Locate the cell with the specified text and output its [x, y] center coordinate. 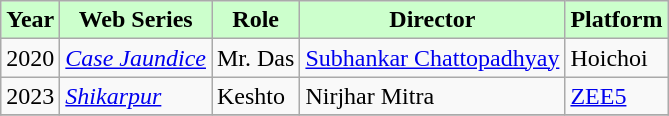
ZEE5 [616, 96]
Nirjhar Mitra [432, 96]
Role [256, 20]
2020 [30, 58]
Director [432, 20]
Year [30, 20]
Subhankar Chattopadhyay [432, 58]
Mr. Das [256, 58]
Hoichoi [616, 58]
Platform [616, 20]
2023 [30, 96]
Shikarpur [136, 96]
Web Series [136, 20]
Keshto [256, 96]
Case Jaundice [136, 58]
